Locate the cell with the specified text and output its [x, y] center coordinate. 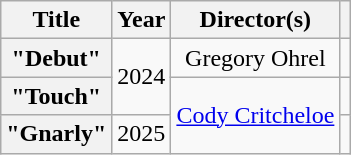
Title [56, 20]
Cody Critcheloe [256, 115]
"Gnarly" [56, 134]
Gregory Ohrel [256, 58]
2024 [142, 77]
Year [142, 20]
"Debut" [56, 58]
Director(s) [256, 20]
2025 [142, 134]
"Touch" [56, 96]
